Find where the given text appears and provide that cell's center as [x, y] coordinate. 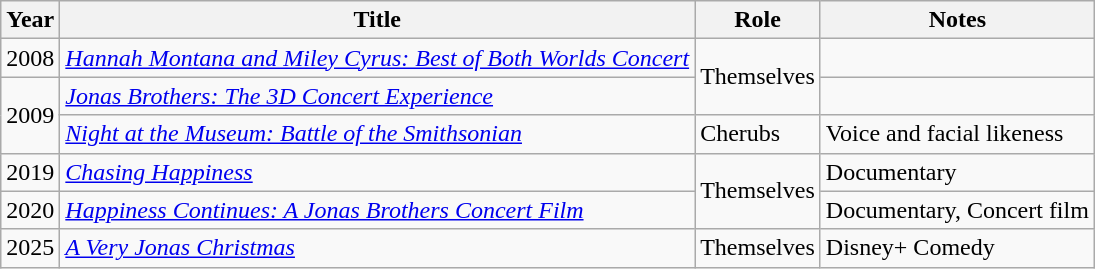
Chasing Happiness [378, 172]
Happiness Continues: A Jonas Brothers Concert Film [378, 210]
Notes [957, 20]
Jonas Brothers: The 3D Concert Experience [378, 96]
2020 [30, 210]
2025 [30, 248]
Hannah Montana and Miley Cyrus: Best of Both Worlds Concert [378, 58]
2008 [30, 58]
Documentary [957, 172]
Voice and facial likeness [957, 134]
2019 [30, 172]
Disney+ Comedy [957, 248]
Title [378, 20]
Documentary, Concert film [957, 210]
Cherubs [758, 134]
Night at the Museum: Battle of the Smithsonian [378, 134]
Year [30, 20]
2009 [30, 115]
Role [758, 20]
A Very Jonas Christmas [378, 248]
